Search for the cell housing the specified text and yield its (X, Y) center coordinate. 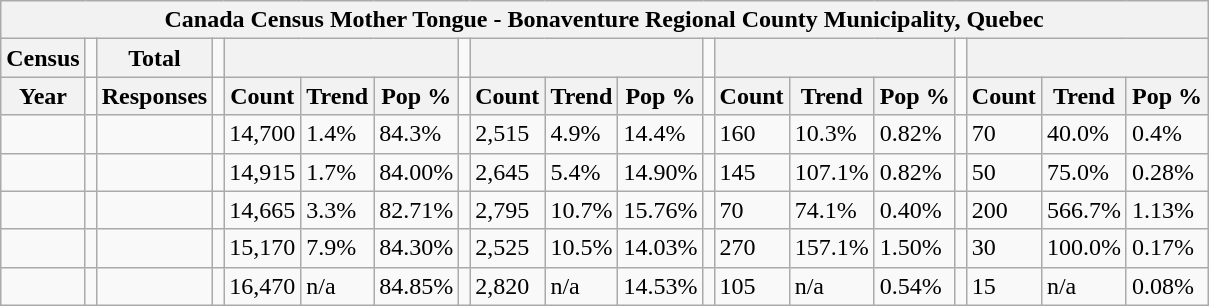
100.0% (1084, 248)
84.3% (416, 134)
50 (1004, 172)
200 (1004, 210)
14.90% (660, 172)
105 (752, 286)
30 (1004, 248)
14,700 (262, 134)
2,820 (508, 286)
1.4% (338, 134)
14.4% (660, 134)
1.50% (914, 248)
0.28% (1166, 172)
2,515 (508, 134)
2,525 (508, 248)
10.5% (582, 248)
566.7% (1084, 210)
Census (43, 58)
74.1% (832, 210)
Total (154, 58)
14.53% (660, 286)
4.9% (582, 134)
1.7% (338, 172)
10.7% (582, 210)
1.13% (1166, 210)
84.85% (416, 286)
84.30% (416, 248)
10.3% (832, 134)
5.4% (582, 172)
Year (43, 96)
15 (1004, 286)
75.0% (1084, 172)
0.08% (1166, 286)
84.00% (416, 172)
160 (752, 134)
40.0% (1084, 134)
Canada Census Mother Tongue - Bonaventure Regional County Municipality, Quebec (604, 20)
Responses (154, 96)
0.54% (914, 286)
82.71% (416, 210)
15,170 (262, 248)
2,645 (508, 172)
107.1% (832, 172)
3.3% (338, 210)
16,470 (262, 286)
15.76% (660, 210)
157.1% (832, 248)
270 (752, 248)
0.4% (1166, 134)
0.40% (914, 210)
14.03% (660, 248)
2,795 (508, 210)
145 (752, 172)
14,665 (262, 210)
14,915 (262, 172)
7.9% (338, 248)
0.17% (1166, 248)
